Output the [X, Y] coordinate of the center of the cell containing the given text.  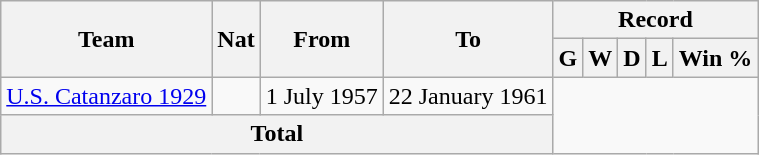
Record [656, 20]
Total [277, 134]
To [468, 39]
W [600, 58]
G [568, 58]
Team [106, 39]
D [632, 58]
From [322, 39]
Win % [716, 58]
Nat [236, 39]
L [660, 58]
U.S. Catanzaro 1929 [106, 96]
1 July 1957 [322, 96]
22 January 1961 [468, 96]
